Extract the (x, y) coordinate from the center of the cell holding the provided text.  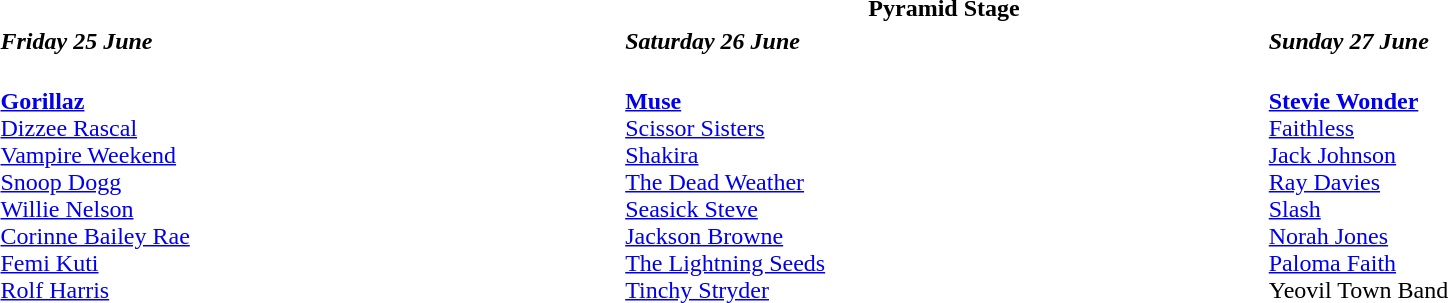
Saturday 26 June (944, 41)
